Extract the (X, Y) coordinate from the center of the cell holding the provided text.  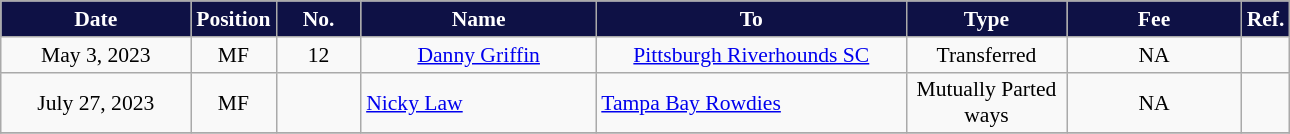
July 27, 2023 (96, 102)
May 3, 2023 (96, 55)
12 (318, 55)
Tampa Bay Rowdies (751, 102)
To (751, 19)
Danny Griffin (478, 55)
Position (234, 19)
No. (318, 19)
Pittsburgh Riverhounds SC (751, 55)
Mutually Parted ways (986, 102)
Type (986, 19)
Ref. (1266, 19)
Date (96, 19)
Fee (1154, 19)
Name (478, 19)
Nicky Law (478, 102)
Transferred (986, 55)
